From the cell containing the given text, extract its center point as [X, Y] coordinate. 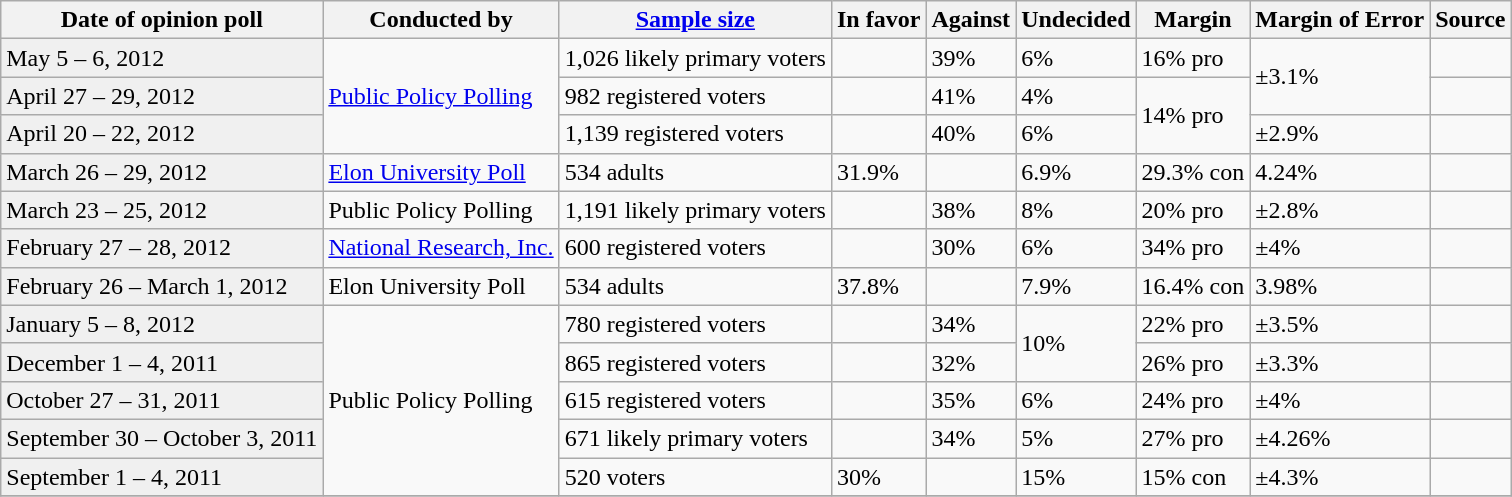
5% [1076, 438]
Margin [1193, 20]
April 20 – 22, 2012 [162, 134]
14% pro [1193, 115]
±3.5% [1340, 324]
600 registered voters [695, 248]
March 26 – 29, 2012 [162, 172]
±3.1% [1340, 77]
September 30 – October 3, 2011 [162, 438]
35% [971, 400]
Against [971, 20]
October 27 – 31, 2011 [162, 400]
4.24% [1340, 172]
40% [971, 134]
671 likely primary voters [695, 438]
January 5 – 8, 2012 [162, 324]
15% [1076, 477]
Source [1470, 20]
7.9% [1076, 286]
May 5 – 6, 2012 [162, 58]
22% pro [1193, 324]
41% [971, 96]
1,191 likely primary voters [695, 210]
24% pro [1193, 400]
3.98% [1340, 286]
February 27 – 28, 2012 [162, 248]
±2.9% [1340, 134]
37.8% [878, 286]
±4.26% [1340, 438]
1,139 registered voters [695, 134]
September 1 – 4, 2011 [162, 477]
29.3% con [1193, 172]
20% pro [1193, 210]
±4.3% [1340, 477]
34% pro [1193, 248]
March 23 – 25, 2012 [162, 210]
February 26 – March 1, 2012 [162, 286]
982 registered voters [695, 96]
16.4% con [1193, 286]
Conducted by [441, 20]
Sample size [695, 20]
Undecided [1076, 20]
Margin of Error [1340, 20]
15% con [1193, 477]
38% [971, 210]
1,026 likely primary voters [695, 58]
10% [1076, 343]
865 registered voters [695, 362]
4% [1076, 96]
39% [971, 58]
National Research, Inc. [441, 248]
April 27 – 29, 2012 [162, 96]
520 voters [695, 477]
±2.8% [1340, 210]
31.9% [878, 172]
26% pro [1193, 362]
16% pro [1193, 58]
27% pro [1193, 438]
In favor [878, 20]
32% [971, 362]
Date of opinion poll [162, 20]
615 registered voters [695, 400]
December 1 – 4, 2011 [162, 362]
6.9% [1076, 172]
780 registered voters [695, 324]
±3.3% [1340, 362]
8% [1076, 210]
